Output the [X, Y] coordinate of the center of the cell containing the given text.  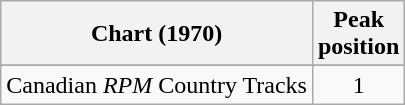
Canadian RPM Country Tracks [157, 85]
Chart (1970) [157, 34]
Peakposition [358, 34]
1 [358, 85]
